Return the (x, y) coordinate for the center point of the cell that contains the specified text.  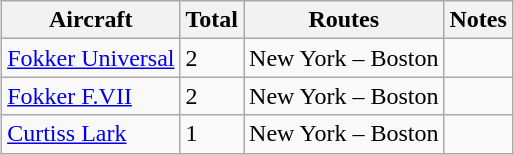
Total (212, 20)
1 (212, 134)
Fokker F.VII (91, 96)
Fokker Universal (91, 58)
Notes (478, 20)
Curtiss Lark (91, 134)
Aircraft (91, 20)
Routes (344, 20)
